Detect which cell encompasses the target text, then output its [X, Y] center coordinate. 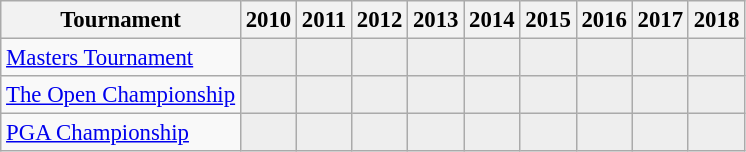
2011 [324, 20]
2016 [604, 20]
Tournament [121, 20]
2010 [268, 20]
The Open Championship [121, 95]
2013 [436, 20]
2018 [716, 20]
PGA Championship [121, 133]
Masters Tournament [121, 58]
2012 [379, 20]
2015 [548, 20]
2017 [660, 20]
2014 [492, 20]
